Determine the [X, Y] coordinate at the center of the cell enclosing the given text.  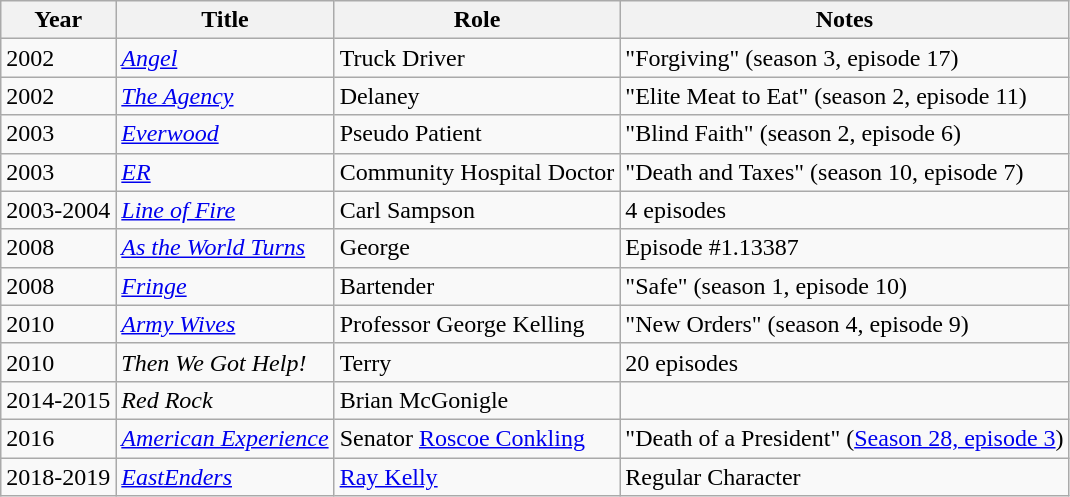
American Experience [225, 438]
"Elite Meat to Eat" (season 2, episode 11) [844, 96]
Title [225, 20]
20 episodes [844, 362]
Army Wives [225, 324]
Episode #1.13387 [844, 248]
"Forgiving" (season 3, episode 17) [844, 58]
2016 [58, 438]
2003-2004 [58, 210]
Pseudo Patient [477, 134]
The Agency [225, 96]
Ray Kelly [477, 477]
As the World Turns [225, 248]
"New Orders" (season 4, episode 9) [844, 324]
ER [225, 172]
"Death and Taxes" (season 10, episode 7) [844, 172]
"Blind Faith" (season 2, episode 6) [844, 134]
Professor George Kelling [477, 324]
Role [477, 20]
2014-2015 [58, 400]
George [477, 248]
Bartender [477, 286]
Year [58, 20]
2018-2019 [58, 477]
Notes [844, 20]
Senator Roscoe Conkling [477, 438]
Delaney [477, 96]
Truck Driver [477, 58]
Regular Character [844, 477]
Community Hospital Doctor [477, 172]
Angel [225, 58]
Red Rock [225, 400]
Fringe [225, 286]
Then We Got Help! [225, 362]
4 episodes [844, 210]
EastEnders [225, 477]
Brian McGonigle [477, 400]
"Death of a President" (Season 28, episode 3) [844, 438]
Line of Fire [225, 210]
Everwood [225, 134]
"Safe" (season 1, episode 10) [844, 286]
Carl Sampson [477, 210]
Terry [477, 362]
